Extract the (x, y) coordinate from the center of the cell holding the provided text.  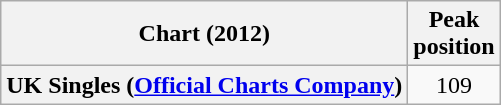
109 (454, 85)
UK Singles (Official Charts Company) (204, 85)
Chart (2012) (204, 34)
Peakposition (454, 34)
